Determine the [X, Y] coordinate at the center of the cell enclosing the given text.  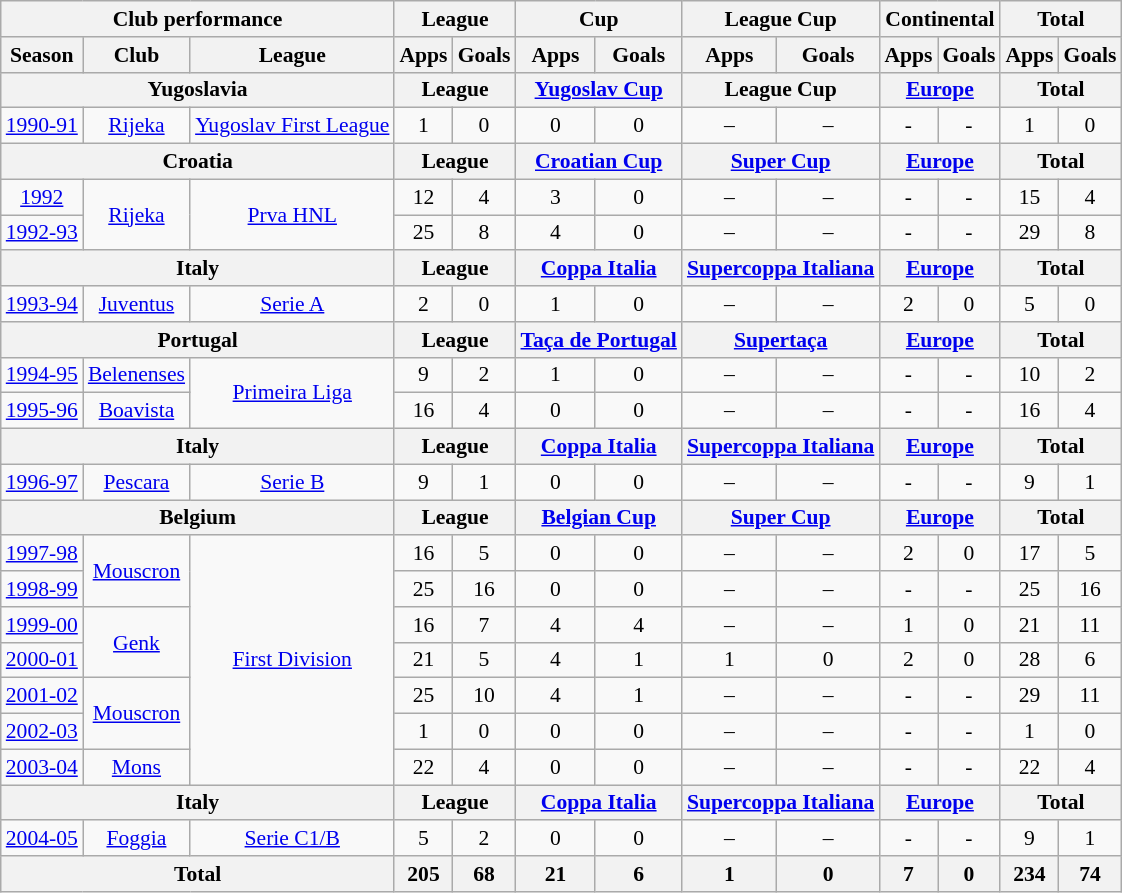
28 [1029, 660]
Club performance [198, 19]
Juventus [136, 304]
2003-04 [42, 767]
1990-91 [42, 126]
74 [1090, 874]
Pescara [136, 482]
1992-93 [42, 233]
15 [1029, 197]
Belgium [198, 518]
234 [1029, 874]
Prva HNL [292, 214]
Serie B [292, 482]
Yugoslav Cup [598, 90]
Belenenses [136, 375]
1996-97 [42, 482]
2002-03 [42, 732]
Foggia [136, 839]
1998-99 [42, 589]
Club [136, 55]
2000-01 [42, 660]
Yugoslav First League [292, 126]
Taça de Portugal [598, 340]
205 [423, 874]
1992 [42, 197]
Yugoslavia [198, 90]
1994-95 [42, 375]
68 [484, 874]
Boavista [136, 411]
1999-00 [42, 625]
Supertaça [780, 340]
17 [1029, 554]
2004-05 [42, 839]
12 [423, 197]
First Division [292, 660]
Genk [136, 642]
Continental [940, 19]
2001-02 [42, 696]
Croatia [198, 162]
Serie C1/B [292, 839]
Belgian Cup [598, 518]
Season [42, 55]
Mons [136, 767]
Portugal [198, 340]
Serie A [292, 304]
Primeira Liga [292, 392]
3 [555, 197]
Croatian Cup [598, 162]
1995-96 [42, 411]
1997-98 [42, 554]
1993-94 [42, 304]
Cup [598, 19]
